Find where the given text appears and provide that cell's center as (X, Y) coordinate. 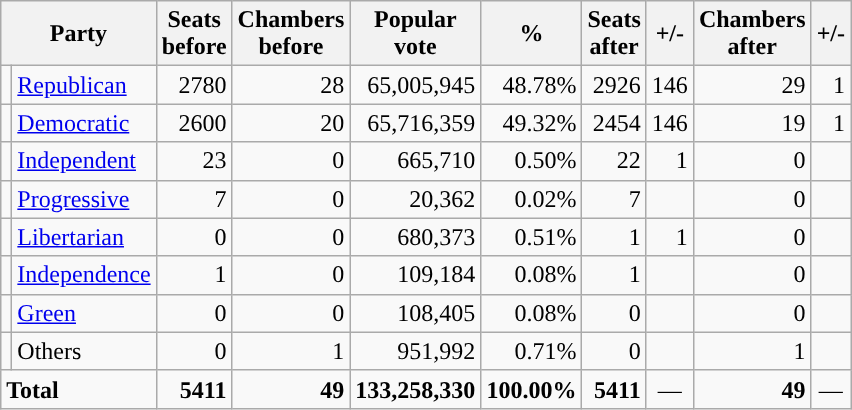
22 (614, 161)
Independence (84, 275)
65,005,945 (416, 85)
0.51% (532, 237)
65,716,359 (416, 123)
2780 (194, 85)
20,362 (416, 199)
100.00% (532, 389)
49.32% (532, 123)
108,405 (416, 313)
Party (78, 34)
Total (78, 389)
28 (291, 85)
20 (291, 123)
Progressive (84, 199)
109,184 (416, 275)
680,373 (416, 237)
133,258,330 (416, 389)
Seatsbefore (194, 34)
2600 (194, 123)
23 (194, 161)
Chambersbefore (291, 34)
Democratic (84, 123)
665,710 (416, 161)
Republican (84, 85)
0.02% (532, 199)
Chambersafter (752, 34)
Libertarian (84, 237)
Seatsafter (614, 34)
0.71% (532, 351)
48.78% (532, 85)
Green (84, 313)
29 (752, 85)
% (532, 34)
Independent (84, 161)
2926 (614, 85)
Popularvote (416, 34)
19 (752, 123)
Others (84, 351)
0.50% (532, 161)
2454 (614, 123)
951,992 (416, 351)
